For the text-containing cell, return its midpoint in (X, Y) coordinate format. 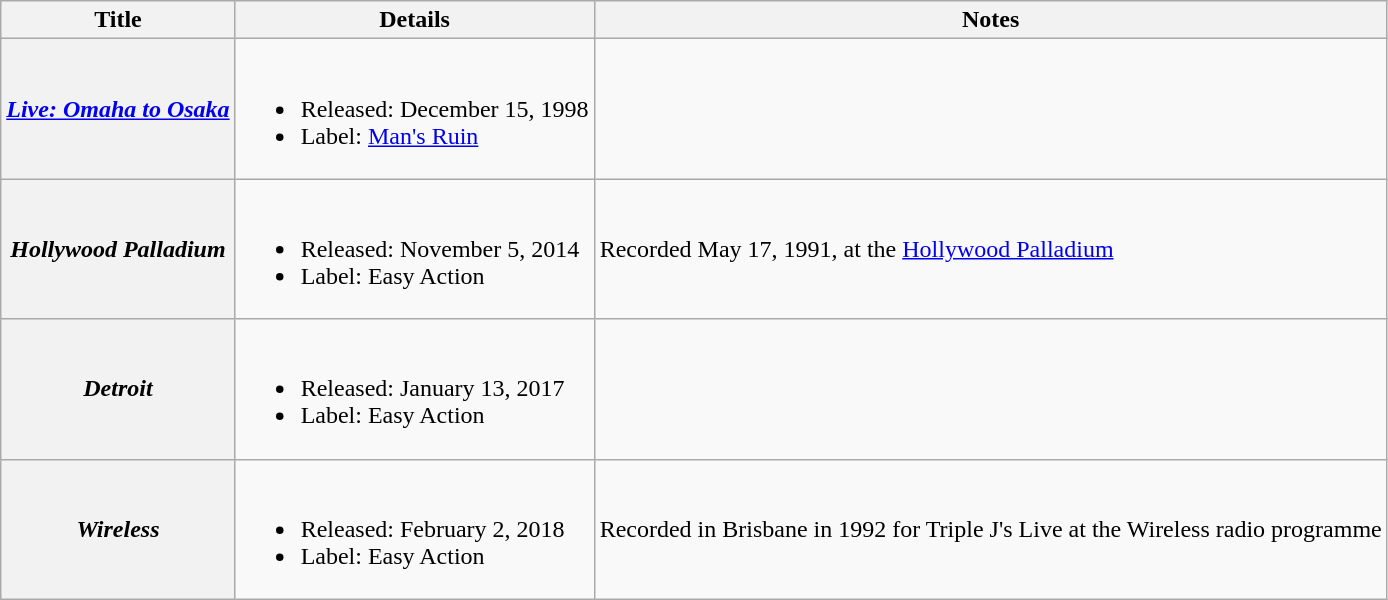
Hollywood Palladium (118, 249)
Released: February 2, 2018Label: Easy Action (414, 529)
Title (118, 20)
Notes (990, 20)
Released: November 5, 2014Label: Easy Action (414, 249)
Released: December 15, 1998Label: Man's Ruin (414, 109)
Wireless (118, 529)
Released: January 13, 2017Label: Easy Action (414, 389)
Detroit (118, 389)
Live: Omaha to Osaka (118, 109)
Recorded in Brisbane in 1992 for Triple J's Live at the Wireless radio programme (990, 529)
Recorded May 17, 1991, at the Hollywood Palladium (990, 249)
Details (414, 20)
